Detect which cell encompasses the target text, then output its [X, Y] center coordinate. 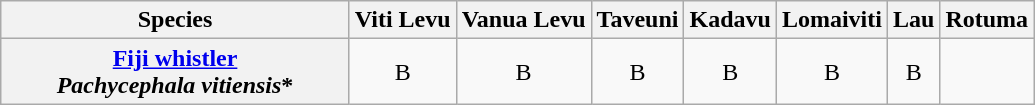
Vanua Levu [524, 20]
Viti Levu [402, 20]
Taveuni [638, 20]
Fiji whistlerPachycephala vitiensis* [176, 72]
Species [176, 20]
Lomaiviti [832, 20]
Lau [913, 20]
Kadavu [730, 20]
Rotuma [987, 20]
